Pinpoint the cell where the given text exists, returning its [X, Y] midpoint coordinate. 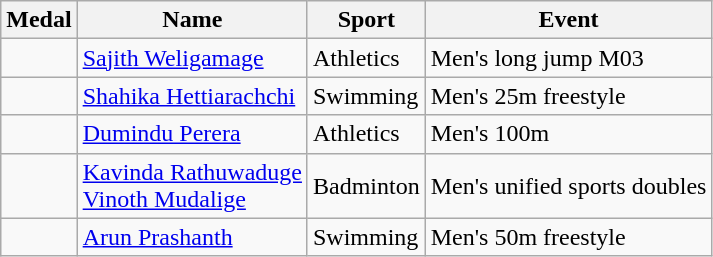
Shahika Hettiarachchi [192, 96]
Men's 25m freestyle [568, 96]
Sport [366, 20]
Dumindu Perera [192, 134]
Men's 50m freestyle [568, 237]
Sajith Weligamage [192, 58]
Event [568, 20]
Name [192, 20]
Men's unified sports doubles [568, 186]
Men's long jump M03 [568, 58]
Arun Prashanth [192, 237]
Kavinda RathuwadugeVinoth Mudalige [192, 186]
Men's 100m [568, 134]
Badminton [366, 186]
Medal [39, 20]
